Scan for the cell matching the given text and deliver its (X, Y) coordinate at center. 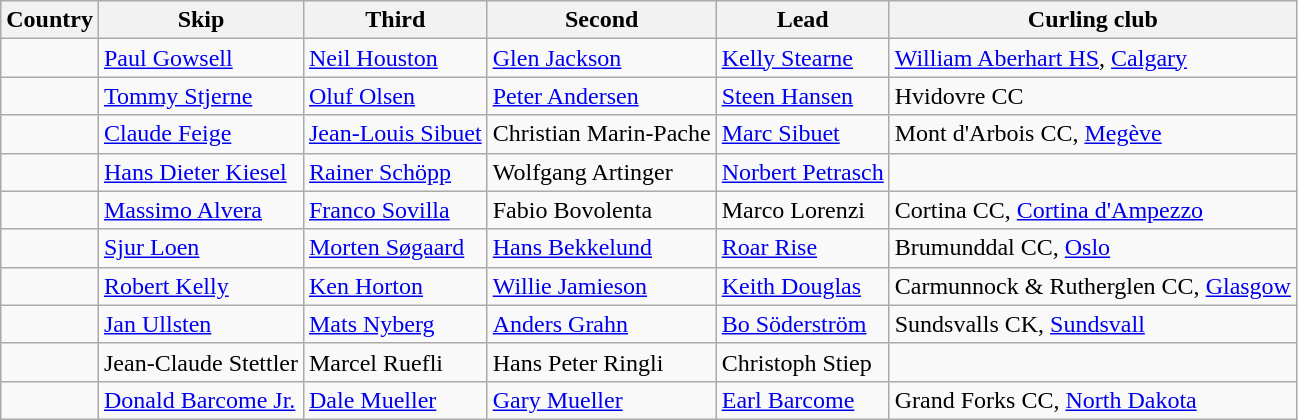
Willie Jamieson (602, 286)
Franco Sovilla (395, 210)
Kelly Stearne (802, 58)
Rainer Schöpp (395, 172)
Sundsvalls CK, Sundsvall (1092, 324)
Massimo Alvera (200, 210)
Morten Søgaard (395, 248)
Neil Houston (395, 58)
Christoph Stiep (802, 362)
Donald Barcome Jr. (200, 400)
Hans Bekkelund (602, 248)
Third (395, 20)
Glen Jackson (602, 58)
Bo Söderström (802, 324)
Grand Forks CC, North Dakota (1092, 400)
Curling club (1092, 20)
Ken Horton (395, 286)
Hans Dieter Kiesel (200, 172)
Steen Hansen (802, 96)
William Aberhart HS, Calgary (1092, 58)
Tommy Stjerne (200, 96)
Earl Barcome (802, 400)
Wolfgang Artinger (602, 172)
Marco Lorenzi (802, 210)
Hans Peter Ringli (602, 362)
Claude Feige (200, 134)
Paul Gowsell (200, 58)
Robert Kelly (200, 286)
Country (50, 20)
Christian Marin-Pache (602, 134)
Skip (200, 20)
Gary Mueller (602, 400)
Mont d'Arbois CC, Megève (1092, 134)
Carmunnock & Rutherglen CC, Glasgow (1092, 286)
Lead (802, 20)
Mats Nyberg (395, 324)
Sjur Loen (200, 248)
Marcel Ruefli (395, 362)
Jean-Louis Sibuet (395, 134)
Peter Andersen (602, 96)
Norbert Petrasch (802, 172)
Keith Douglas (802, 286)
Oluf Olsen (395, 96)
Fabio Bovolenta (602, 210)
Jean-Claude Stettler (200, 362)
Second (602, 20)
Cortina CC, Cortina d'Ampezzo (1092, 210)
Anders Grahn (602, 324)
Dale Mueller (395, 400)
Hvidovre CC (1092, 96)
Roar Rise (802, 248)
Marc Sibuet (802, 134)
Brumunddal CC, Oslo (1092, 248)
Jan Ullsten (200, 324)
